Locate the cell with the specified text and output its [x, y] center coordinate. 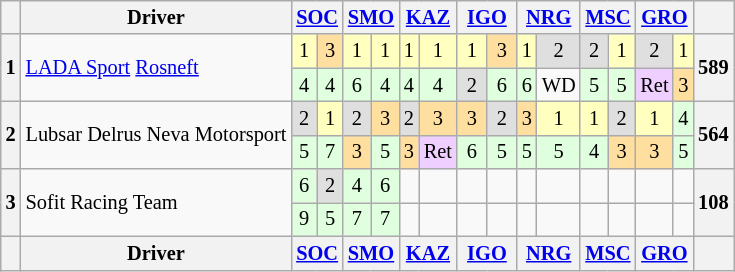
108 [713, 202]
LADA Sport Rosneft [156, 68]
WD [559, 85]
589 [713, 68]
9 [304, 219]
Sofit Racing Team [156, 202]
Lubsar Delrus Neva Motorsport [156, 134]
564 [713, 134]
